Find where the given text appears and provide that cell's center as [x, y] coordinate. 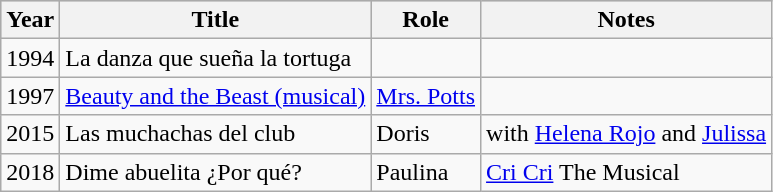
Title [216, 20]
1997 [30, 96]
Beauty and the Beast (musical) [216, 96]
Cri Cri The Musical [626, 172]
Year [30, 20]
Notes [626, 20]
La danza que sueña la tortuga [216, 58]
Paulina [426, 172]
2015 [30, 134]
1994 [30, 58]
2018 [30, 172]
Dime abuelita ¿Por qué? [216, 172]
Role [426, 20]
Doris [426, 134]
Las muchachas del club [216, 134]
with Helena Rojo and Julissa [626, 134]
Mrs. Potts [426, 96]
